Capture the cell that displays the provided text and extract its (x, y) central coordinate. 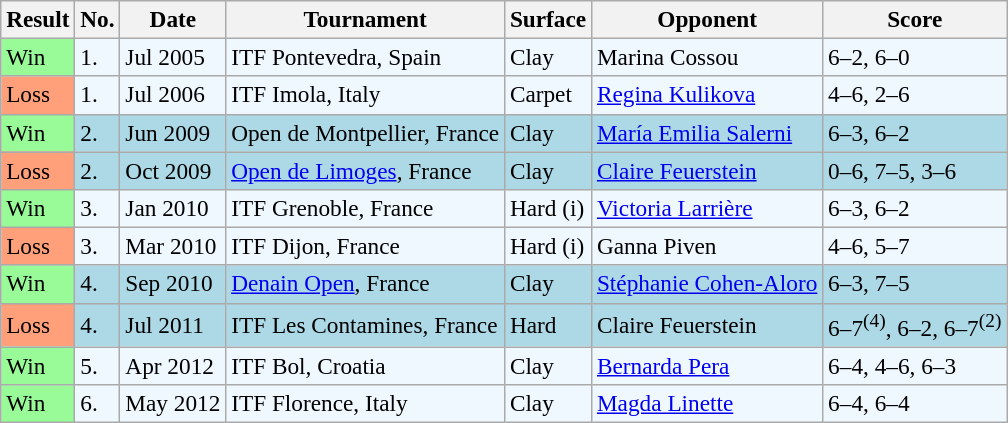
Result (38, 19)
6–7(4), 6–2, 6–7(2) (915, 325)
ITF Dijon, France (366, 246)
Marina Cossou (708, 57)
5. (98, 366)
Tournament (366, 19)
Jul 2011 (173, 325)
Victoria Larrière (708, 208)
6–4, 6–4 (915, 403)
Mar 2010 (173, 246)
Jul 2005 (173, 57)
María Emilia Salerni (708, 133)
0–6, 7–5, 3–6 (915, 170)
6–4, 4–6, 6–3 (915, 366)
No. (98, 19)
6–3, 7–5 (915, 284)
Jan 2010 (173, 208)
Score (915, 19)
ITF Bol, Croatia (366, 366)
6. (98, 403)
Regina Kulikova (708, 95)
Bernarda Pera (708, 366)
Hard (548, 325)
ITF Pontevedra, Spain (366, 57)
Date (173, 19)
Open de Montpellier, France (366, 133)
4–6, 5–7 (915, 246)
Opponent (708, 19)
Stéphanie Cohen-Aloro (708, 284)
6–2, 6–0 (915, 57)
ITF Les Contamines, France (366, 325)
Surface (548, 19)
ITF Florence, Italy (366, 403)
Ganna Piven (708, 246)
Sep 2010 (173, 284)
Carpet (548, 95)
Magda Linette (708, 403)
May 2012 (173, 403)
Jul 2006 (173, 95)
Denain Open, France (366, 284)
Open de Limoges, France (366, 170)
4–6, 2–6 (915, 95)
Apr 2012 (173, 366)
Jun 2009 (173, 133)
Oct 2009 (173, 170)
ITF Grenoble, France (366, 208)
ITF Imola, Italy (366, 95)
